Capture the cell that displays the provided text and extract its (X, Y) central coordinate. 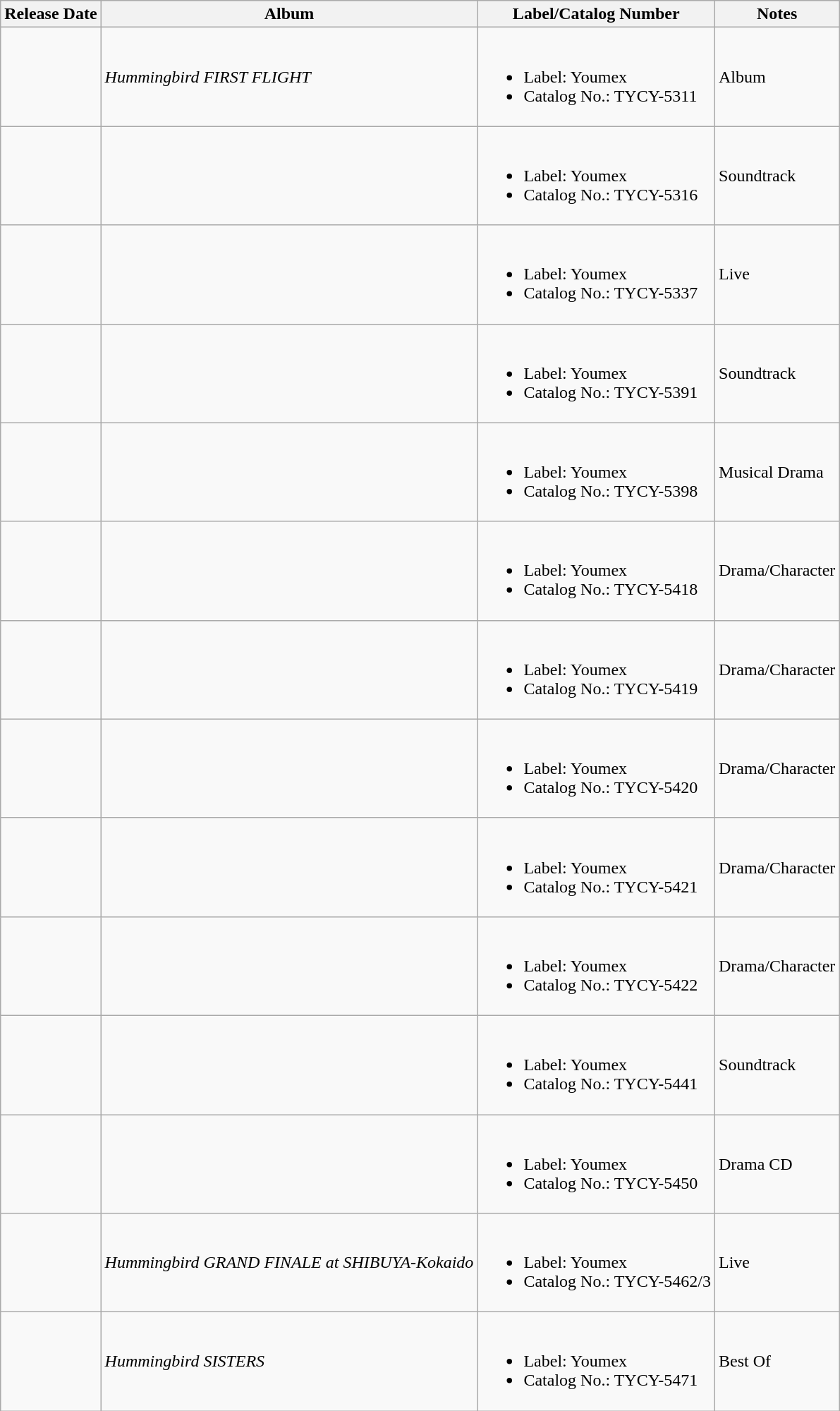
Best Of (777, 1362)
Label/Catalog Number (597, 14)
Label: YoumexCatalog No.: TYCY-5419 (597, 670)
Label: YoumexCatalog No.: TYCY-5441 (597, 1065)
Label: YoumexCatalog No.: TYCY-5450 (597, 1164)
Drama CD (777, 1164)
Hummingbird FIRST FLIGHT (289, 77)
Label: YoumexCatalog No.: TYCY-5462/3 (597, 1263)
Label: YoumexCatalog No.: TYCY-5421 (597, 867)
Label: YoumexCatalog No.: TYCY-5391 (597, 373)
Label: YoumexCatalog No.: TYCY-5418 (597, 571)
Hummingbird GRAND FINALE at SHIBUYA-Kokaido (289, 1263)
Label: YoumexCatalog No.: TYCY-5471 (597, 1362)
Label: YoumexCatalog No.: TYCY-5316 (597, 176)
Musical Drama (777, 472)
Label: YoumexCatalog No.: TYCY-5422 (597, 966)
Label: YoumexCatalog No.: TYCY-5420 (597, 768)
Notes (777, 14)
Label: YoumexCatalog No.: TYCY-5311 (597, 77)
Label: YoumexCatalog No.: TYCY-5337 (597, 274)
Label: YoumexCatalog No.: TYCY-5398 (597, 472)
Hummingbird SISTERS (289, 1362)
Release Date (51, 14)
